Output the [x, y] coordinate of the center of the cell containing the given text.  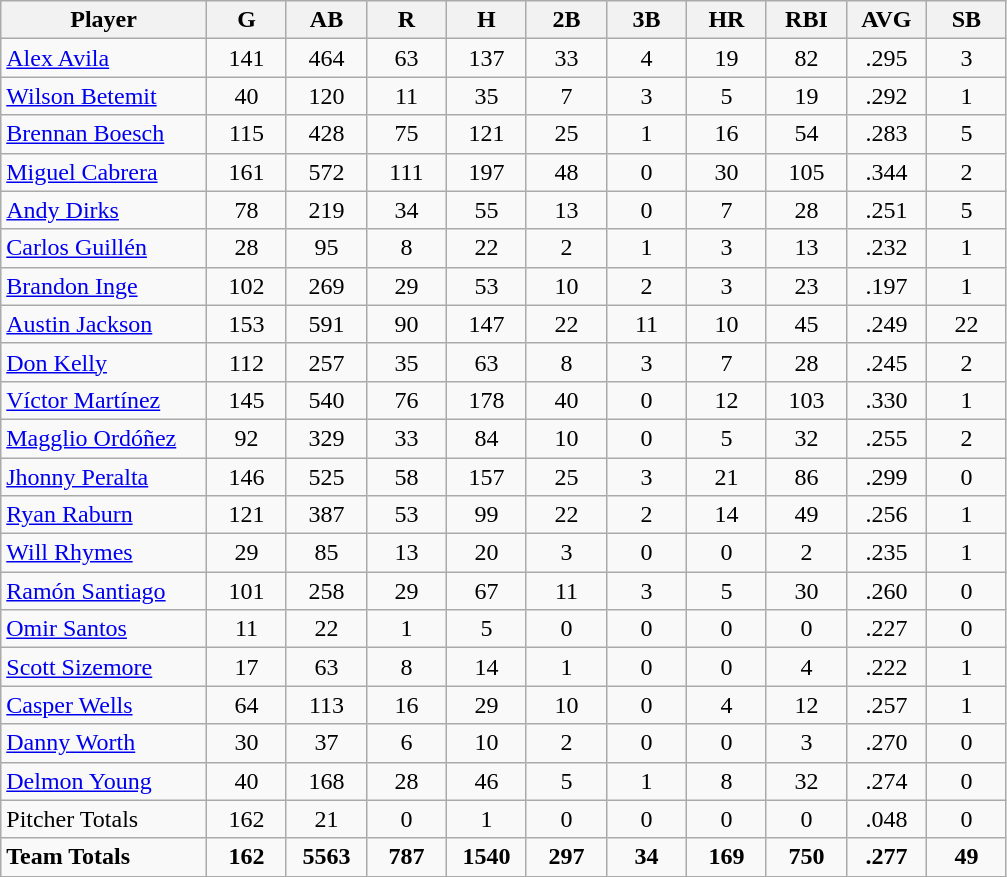
572 [326, 172]
115 [246, 134]
48 [566, 172]
85 [326, 553]
464 [326, 58]
219 [326, 210]
78 [246, 210]
178 [486, 400]
591 [326, 324]
Ramón Santiago [104, 591]
Scott Sizemore [104, 667]
90 [406, 324]
257 [326, 362]
329 [326, 438]
55 [486, 210]
G [246, 20]
Brandon Inge [104, 286]
157 [486, 477]
161 [246, 172]
.251 [886, 210]
54 [806, 134]
387 [326, 515]
102 [246, 286]
146 [246, 477]
23 [806, 286]
99 [486, 515]
Team Totals [104, 857]
AB [326, 20]
Brennan Boesch [104, 134]
Ryan Raburn [104, 515]
750 [806, 857]
67 [486, 591]
.277 [886, 857]
.222 [886, 667]
75 [406, 134]
RBI [806, 20]
141 [246, 58]
Magglio Ordóñez [104, 438]
Pitcher Totals [104, 819]
17 [246, 667]
168 [326, 781]
Don Kelly [104, 362]
64 [246, 705]
.330 [886, 400]
169 [726, 857]
.270 [886, 743]
105 [806, 172]
.245 [886, 362]
.249 [886, 324]
113 [326, 705]
3B [646, 20]
112 [246, 362]
120 [326, 96]
428 [326, 134]
45 [806, 324]
297 [566, 857]
111 [406, 172]
525 [326, 477]
.235 [886, 553]
Austin Jackson [104, 324]
.274 [886, 781]
5563 [326, 857]
137 [486, 58]
SB [966, 20]
58 [406, 477]
R [406, 20]
.256 [886, 515]
.344 [886, 172]
.292 [886, 96]
1540 [486, 857]
Will Rhymes [104, 553]
145 [246, 400]
Omir Santos [104, 629]
H [486, 20]
147 [486, 324]
Carlos Guillén [104, 248]
Danny Worth [104, 743]
258 [326, 591]
Delmon Young [104, 781]
787 [406, 857]
6 [406, 743]
Víctor Martínez [104, 400]
AVG [886, 20]
.227 [886, 629]
76 [406, 400]
.295 [886, 58]
82 [806, 58]
Casper Wells [104, 705]
20 [486, 553]
Player [104, 20]
103 [806, 400]
37 [326, 743]
Andy Dirks [104, 210]
84 [486, 438]
.048 [886, 819]
Wilson Betemit [104, 96]
Miguel Cabrera [104, 172]
HR [726, 20]
Jhonny Peralta [104, 477]
Alex Avila [104, 58]
.197 [886, 286]
.260 [886, 591]
46 [486, 781]
.232 [886, 248]
86 [806, 477]
101 [246, 591]
.299 [886, 477]
.255 [886, 438]
.257 [886, 705]
2B [566, 20]
540 [326, 400]
153 [246, 324]
95 [326, 248]
269 [326, 286]
197 [486, 172]
.283 [886, 134]
92 [246, 438]
